Pinpoint the cell where the given text exists, returning its [X, Y] midpoint coordinate. 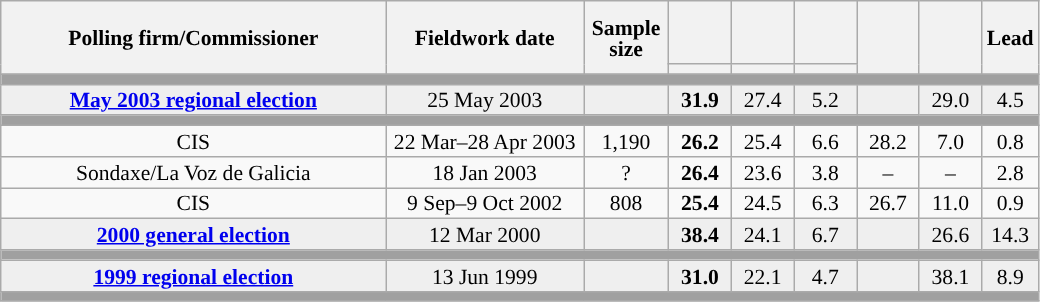
11.0 [950, 204]
31.0 [700, 276]
14.3 [1010, 234]
1,190 [626, 142]
6.3 [826, 204]
27.4 [762, 100]
6.7 [826, 234]
24.1 [762, 234]
22 Mar–28 Apr 2003 [485, 142]
2000 general election [194, 234]
Lead [1010, 38]
8.9 [1010, 276]
3.8 [826, 172]
22.1 [762, 276]
12 Mar 2000 [485, 234]
26.4 [700, 172]
38.4 [700, 234]
May 2003 regional election [194, 100]
0.8 [1010, 142]
24.5 [762, 204]
9 Sep–9 Oct 2002 [485, 204]
5.2 [826, 100]
808 [626, 204]
26.6 [950, 234]
Sondaxe/La Voz de Galicia [194, 172]
29.0 [950, 100]
6.6 [826, 142]
26.7 [888, 204]
Fieldwork date [485, 38]
Sample size [626, 38]
26.2 [700, 142]
18 Jan 2003 [485, 172]
23.6 [762, 172]
7.0 [950, 142]
2.8 [1010, 172]
28.2 [888, 142]
0.9 [1010, 204]
13 Jun 1999 [485, 276]
? [626, 172]
4.5 [1010, 100]
31.9 [700, 100]
38.1 [950, 276]
1999 regional election [194, 276]
Polling firm/Commissioner [194, 38]
4.7 [826, 276]
25 May 2003 [485, 100]
